For the text-containing cell, return its midpoint in (x, y) coordinate format. 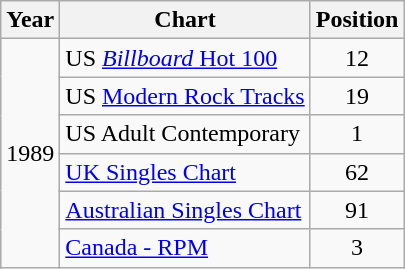
Canada - RPM (185, 248)
3 (357, 248)
12 (357, 58)
US Billboard Hot 100 (185, 58)
Australian Singles Chart (185, 210)
Year (30, 20)
19 (357, 96)
UK Singles Chart (185, 172)
US Modern Rock Tracks (185, 96)
91 (357, 210)
US Adult Contemporary (185, 134)
1989 (30, 153)
1 (357, 134)
Position (357, 20)
Chart (185, 20)
62 (357, 172)
